Return the [X, Y] coordinate for the center point of the cell that contains the specified text.  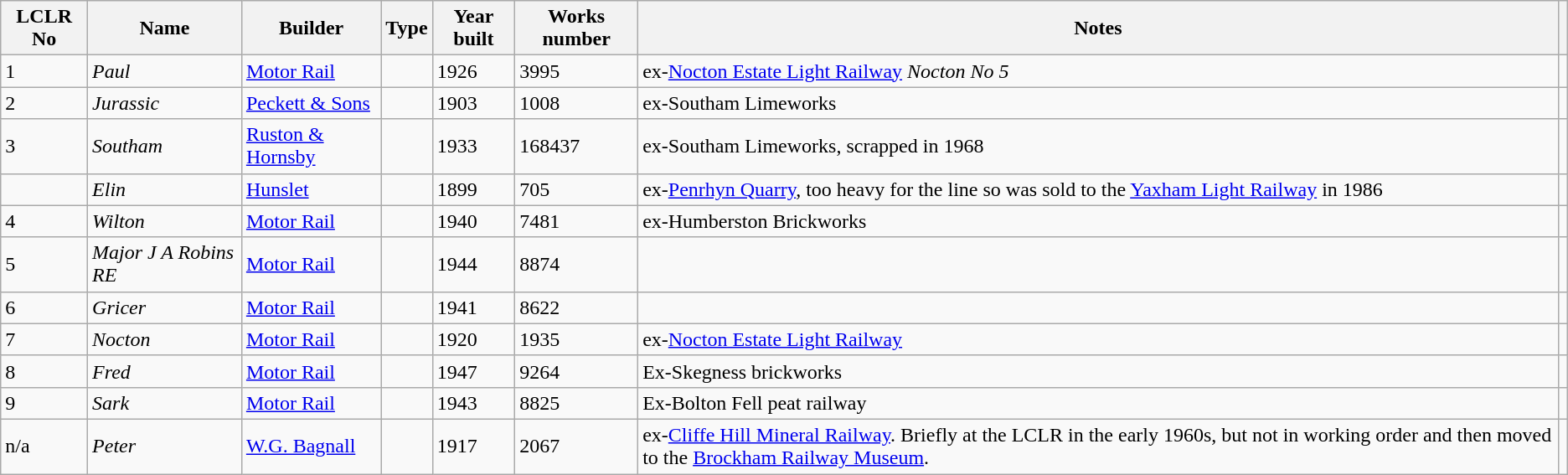
Jurassic [165, 103]
Ruston & Hornsby [311, 146]
1940 [474, 221]
Sark [165, 403]
9 [44, 403]
1935 [576, 339]
1008 [576, 103]
ex-Humberston Brickworks [1099, 221]
6 [44, 307]
168437 [576, 146]
3 [44, 146]
Name [165, 28]
n/a [44, 446]
2 [44, 103]
Works number [576, 28]
Gricer [165, 307]
1941 [474, 307]
Peckett & Sons [311, 103]
7 [44, 339]
ex-Cliffe Hill Mineral Railway. Briefly at the LCLR in the early 1960s, but not in working order and then moved to the Brockham Railway Museum. [1099, 446]
8 [44, 371]
Major J A Robins RE [165, 265]
Wilton [165, 221]
8825 [576, 403]
1920 [474, 339]
Elin [165, 189]
Southam [165, 146]
Year built [474, 28]
Hunslet [311, 189]
7481 [576, 221]
Paul [165, 71]
1899 [474, 189]
Ex-Bolton Fell peat railway [1099, 403]
1933 [474, 146]
1943 [474, 403]
ex-Nocton Estate Light Railway Nocton No 5 [1099, 71]
Type [407, 28]
5 [44, 265]
1 [44, 71]
Builder [311, 28]
ex-Nocton Estate Light Railway [1099, 339]
2067 [576, 446]
4 [44, 221]
3995 [576, 71]
ex-Southam Limeworks, scrapped in 1968 [1099, 146]
1944 [474, 265]
W.G. Bagnall [311, 446]
9264 [576, 371]
Ex-Skegness brickworks [1099, 371]
ex-Southam Limeworks [1099, 103]
1947 [474, 371]
LCLR No [44, 28]
Fred [165, 371]
Notes [1099, 28]
ex-Penrhyn Quarry, too heavy for the line so was sold to the Yaxham Light Railway in 1986 [1099, 189]
1926 [474, 71]
8622 [576, 307]
Nocton [165, 339]
1917 [474, 446]
Peter [165, 446]
8874 [576, 265]
705 [576, 189]
1903 [474, 103]
